Output the [X, Y] coordinate of the center of the cell containing the given text.  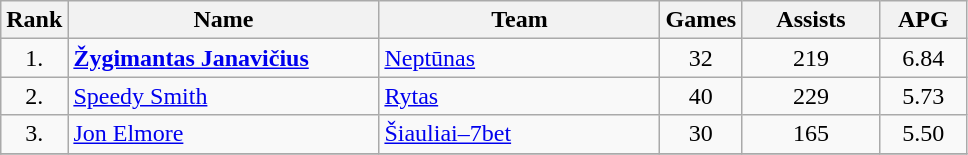
Jon Elmore [224, 134]
219 [812, 58]
1. [34, 58]
Games [701, 20]
Neptūnas [520, 58]
165 [812, 134]
30 [701, 134]
3. [34, 134]
Žygimantas Janavičius [224, 58]
6.84 [923, 58]
Rytas [520, 96]
5.50 [923, 134]
5.73 [923, 96]
Šiauliai–7bet [520, 134]
Team [520, 20]
40 [701, 96]
Assists [812, 20]
Rank [34, 20]
2. [34, 96]
Speedy Smith [224, 96]
229 [812, 96]
32 [701, 58]
Name [224, 20]
APG [923, 20]
